Scan for the cell matching the given text and deliver its [X, Y] coordinate at center. 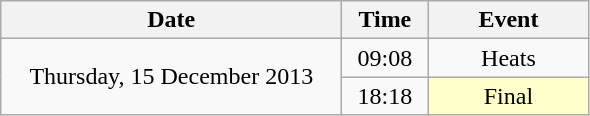
Time [385, 20]
18:18 [385, 96]
09:08 [385, 58]
Date [172, 20]
Final [508, 96]
Event [508, 20]
Heats [508, 58]
Thursday, 15 December 2013 [172, 77]
